Locate the cell with the specified text and output its (x, y) center coordinate. 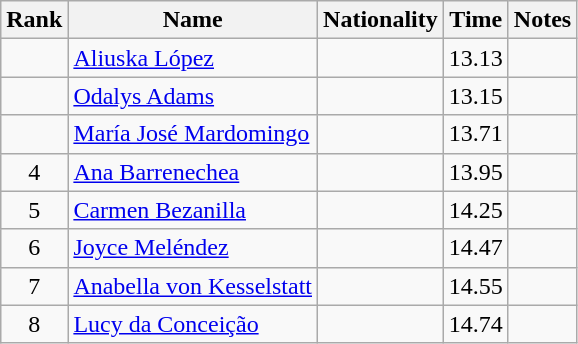
13.95 (476, 172)
Lucy da Conceição (193, 324)
4 (34, 172)
María José Mardomingo (193, 134)
Aliuska López (193, 58)
14.47 (476, 248)
Anabella von Kesselstatt (193, 286)
Time (476, 20)
Joyce Meléndez (193, 248)
Ana Barrenechea (193, 172)
6 (34, 248)
8 (34, 324)
13.71 (476, 134)
Notes (542, 20)
Name (193, 20)
Carmen Bezanilla (193, 210)
14.55 (476, 286)
Nationality (381, 20)
14.25 (476, 210)
Odalys Adams (193, 96)
14.74 (476, 324)
13.15 (476, 96)
5 (34, 210)
13.13 (476, 58)
Rank (34, 20)
7 (34, 286)
